For the text-containing cell, return its midpoint in [x, y] coordinate format. 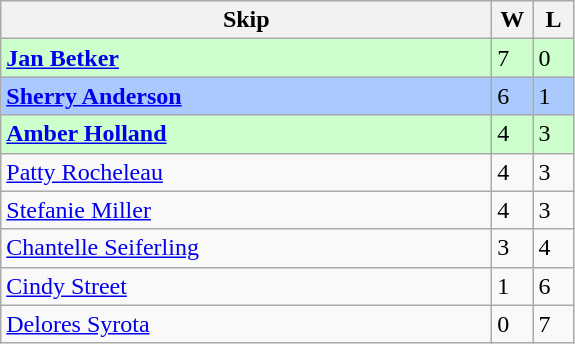
Delores Syrota [246, 324]
Chantelle Seiferling [246, 248]
Amber Holland [246, 134]
Patty Rocheleau [246, 172]
L [554, 20]
Jan Betker [246, 58]
Skip [246, 20]
Cindy Street [246, 286]
Stefanie Miller [246, 210]
W [512, 20]
Sherry Anderson [246, 96]
